Identify which cell holds the provided text, then report its (x, y) central coordinate. 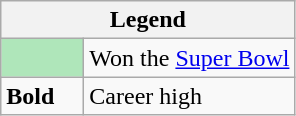
Won the Super Bowl (190, 58)
Career high (190, 96)
Legend (148, 20)
Bold (42, 96)
